Return the [X, Y] coordinate for the center point of the cell that contains the specified text.  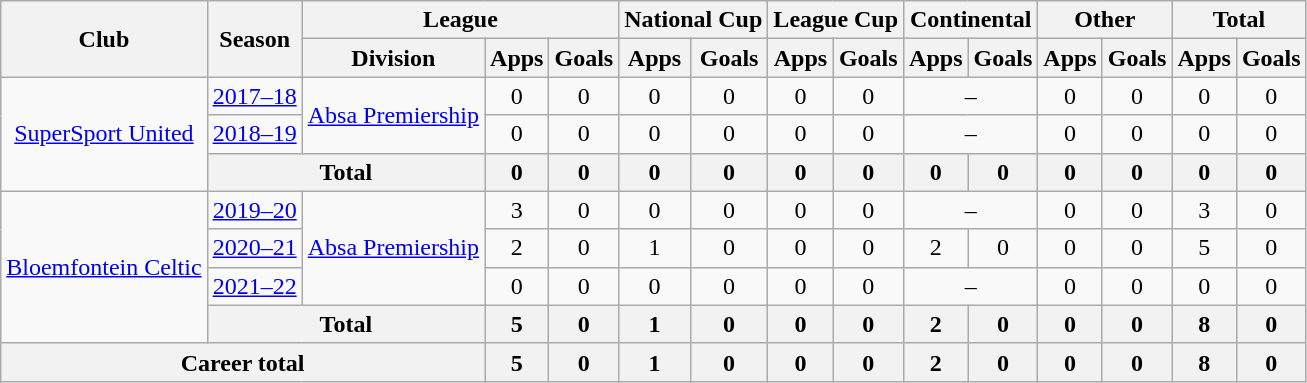
2020–21 [254, 248]
2018–19 [254, 134]
Continental [971, 20]
Division [393, 58]
League Cup [836, 20]
Bloemfontein Celtic [104, 267]
2017–18 [254, 96]
Career total [243, 362]
Club [104, 39]
2021–22 [254, 286]
2019–20 [254, 210]
Other [1105, 20]
Season [254, 39]
National Cup [694, 20]
SuperSport United [104, 134]
League [460, 20]
